Find where the given text appears and provide that cell's center as (x, y) coordinate. 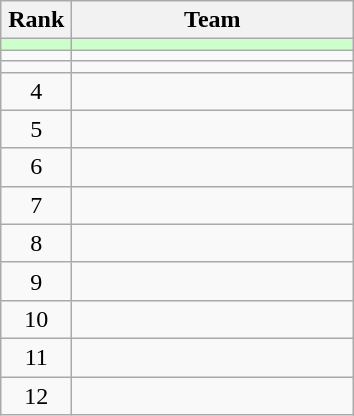
9 (36, 281)
12 (36, 395)
Rank (36, 20)
Team (212, 20)
5 (36, 129)
10 (36, 319)
11 (36, 357)
4 (36, 91)
8 (36, 243)
7 (36, 205)
6 (36, 167)
